Search for the cell housing the specified text and yield its (x, y) center coordinate. 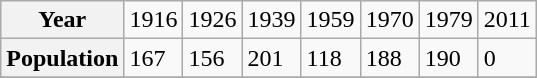
1970 (390, 20)
1979 (448, 20)
156 (212, 58)
118 (330, 58)
2011 (507, 20)
0 (507, 58)
201 (272, 58)
1916 (154, 20)
1959 (330, 20)
1939 (272, 20)
190 (448, 58)
167 (154, 58)
Population (62, 58)
Year (62, 20)
1926 (212, 20)
188 (390, 58)
